Return the (x, y) coordinate for the center point of the cell that contains the specified text.  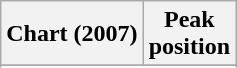
Peakposition (189, 34)
Chart (2007) (72, 34)
